Return (x, y) of the center of cell containing provided text 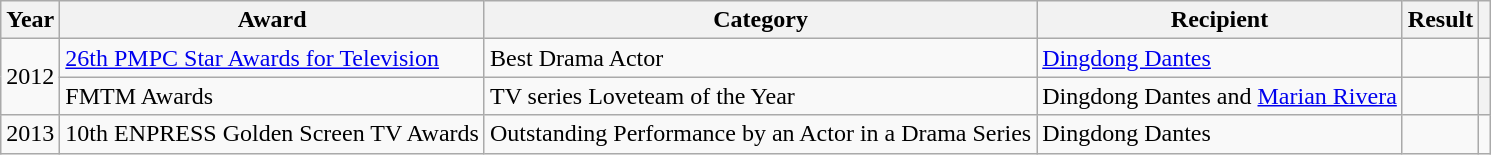
Result (1440, 20)
Category (760, 20)
Dingdong Dantes and Marian Rivera (1220, 96)
Recipient (1220, 20)
2012 (30, 77)
TV series Loveteam of the Year (760, 96)
26th PMPC Star Awards for Television (272, 58)
Best Drama Actor (760, 58)
2013 (30, 134)
Award (272, 20)
FMTM Awards (272, 96)
Outstanding Performance by an Actor in a Drama Series (760, 134)
10th ENPRESS Golden Screen TV Awards (272, 134)
Year (30, 20)
